Locate the cell with the specified text and output its [x, y] center coordinate. 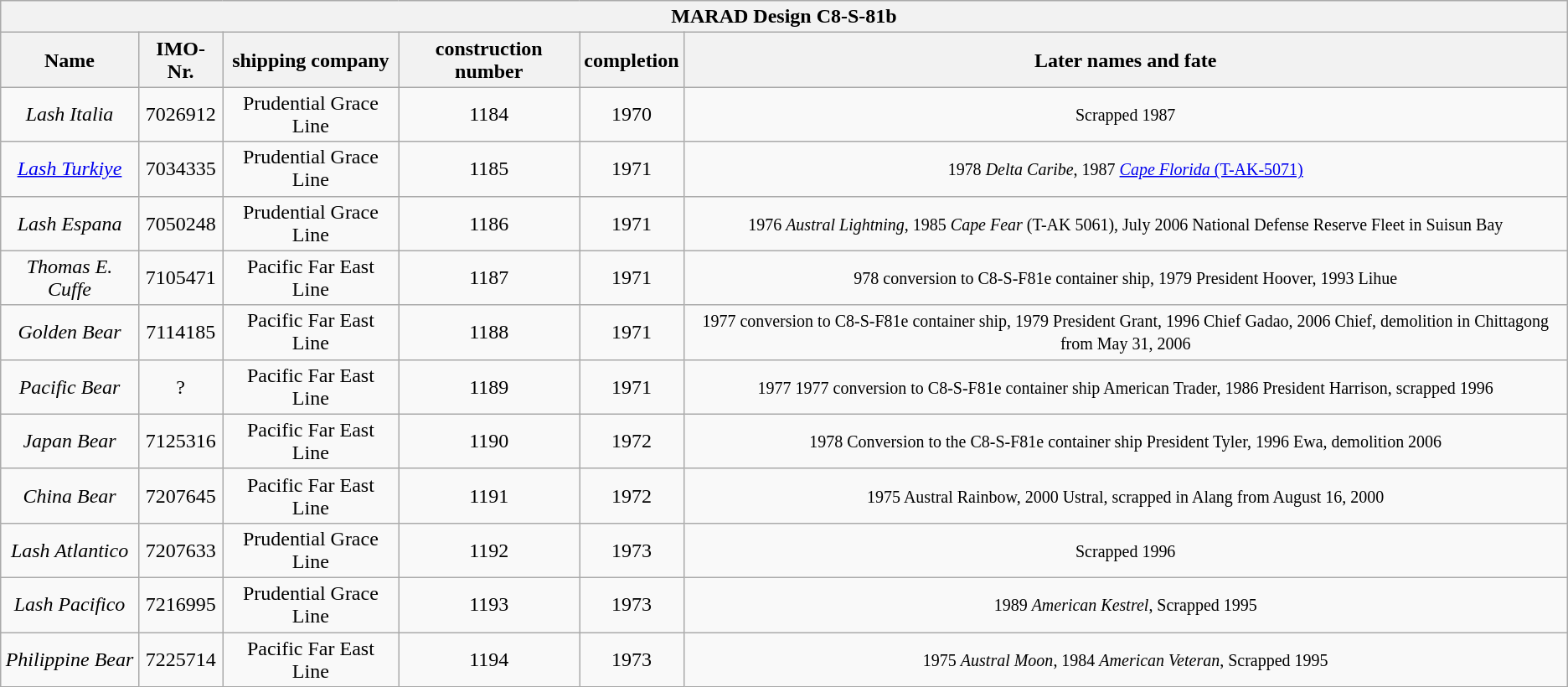
7026912 [181, 114]
1193 [489, 605]
Lash Atlantico [70, 550]
7105471 [181, 278]
Philippine Bear [70, 659]
1977 conversion to C8-S-F81e container ship, 1979 President Grant, 1996 Chief Gadao, 2006 Chief, demolition in Chittagong from May 31, 2006 [1126, 332]
1184 [489, 114]
Later names and fate [1126, 60]
1970 [632, 114]
Japan Bear [70, 441]
1976 Austral Lightning, 1985 Cape Fear (T-AK 5061), July 2006 National Defense Reserve Fleet in Suisun Bay [1126, 223]
completion [632, 60]
7225714 [181, 659]
1191 [489, 496]
Pacific Bear [70, 387]
1186 [489, 223]
7034335 [181, 169]
7050248 [181, 223]
MARAD Design C8-S-81b [784, 17]
China Bear [70, 496]
1187 [489, 278]
7216995 [181, 605]
1192 [489, 550]
7125316 [181, 441]
Lash Turkiye [70, 169]
Lash Espana [70, 223]
? [181, 387]
1975 Austral Moon, 1984 American Veteran, Scrapped 1995 [1126, 659]
Scrapped 1996 [1126, 550]
1188 [489, 332]
Scrapped 1987 [1126, 114]
construction number [489, 60]
Golden Bear [70, 332]
1185 [489, 169]
1977 1977 conversion to C8-S-F81e container ship American Trader, 1986 President Harrison, scrapped 1996 [1126, 387]
1989 American Kestrel, Scrapped 1995 [1126, 605]
Lash Italia [70, 114]
1978 Conversion to the C8-S-F81e container ship President Tyler, 1996 Ewa, demolition 2006 [1126, 441]
978 conversion to C8-S-F81e container ship, 1979 President Hoover, 1993 Lihue [1126, 278]
1194 [489, 659]
IMO-Nr. [181, 60]
Lash Pacifico [70, 605]
7114185 [181, 332]
1189 [489, 387]
shipping company [311, 60]
1978 Delta Caribe, 1987 Cape Florida (T-AK-5071) [1126, 169]
Thomas E. Cuffe [70, 278]
1190 [489, 441]
7207633 [181, 550]
1975 Austral Rainbow, 2000 Ustral, scrapped in Alang from August 16, 2000 [1126, 496]
Name [70, 60]
7207645 [181, 496]
